Extract the [x, y] coordinate from the center of the cell holding the provided text.  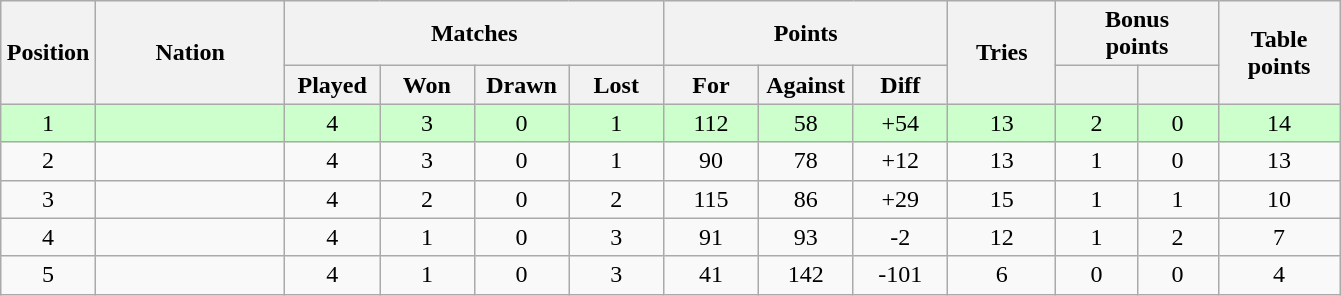
Lost [616, 85]
For [712, 85]
41 [712, 275]
15 [1002, 199]
+54 [900, 123]
10 [1279, 199]
91 [712, 237]
-2 [900, 237]
Tablepoints [1279, 52]
7 [1279, 237]
86 [806, 199]
Diff [900, 85]
58 [806, 123]
Tries [1002, 52]
+29 [900, 199]
93 [806, 237]
Played [332, 85]
Bonuspoints [1137, 34]
90 [712, 161]
5 [48, 275]
Points [806, 34]
78 [806, 161]
Position [48, 52]
-101 [900, 275]
Drawn [522, 85]
+12 [900, 161]
112 [712, 123]
6 [1002, 275]
14 [1279, 123]
Matches [474, 34]
115 [712, 199]
142 [806, 275]
12 [1002, 237]
Nation [190, 52]
Against [806, 85]
Won [428, 85]
